Capture the cell that displays the provided text and extract its (X, Y) central coordinate. 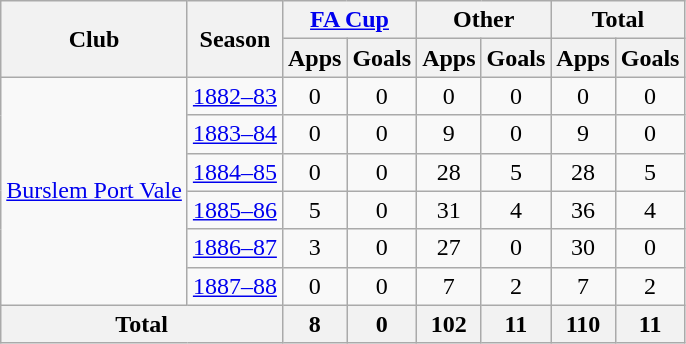
1884–85 (234, 172)
1887–88 (234, 286)
8 (314, 324)
27 (449, 248)
110 (583, 324)
1883–84 (234, 134)
Season (234, 39)
Other (484, 20)
Club (94, 39)
31 (449, 210)
1885–86 (234, 210)
102 (449, 324)
Burslem Port Vale (94, 191)
3 (314, 248)
FA Cup (349, 20)
1882–83 (234, 96)
1886–87 (234, 248)
36 (583, 210)
30 (583, 248)
